For the text-containing cell, return its midpoint in [x, y] coordinate format. 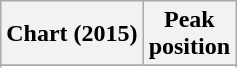
Chart (2015) [72, 34]
Peakposition [189, 34]
